Detect which cell encompasses the target text, then output its (X, Y) center coordinate. 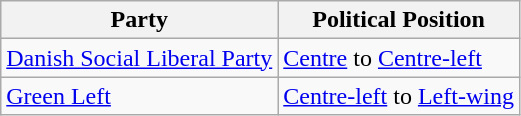
Political Position (399, 20)
Centre to Centre-left (399, 58)
Danish Social Liberal Party (140, 58)
Party (140, 20)
Green Left (140, 96)
Centre-left to Left-wing (399, 96)
